From the cell containing the given text, extract its center point as (x, y) coordinate. 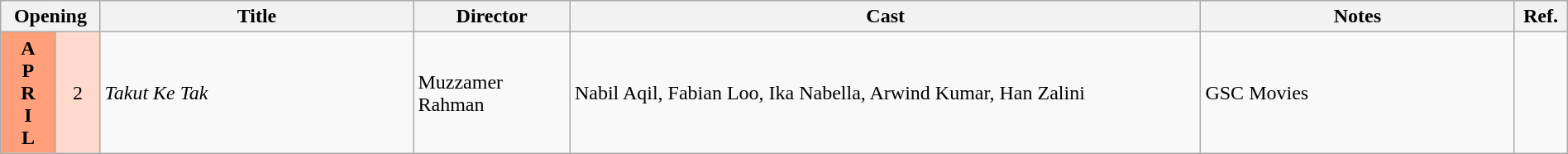
Ref. (1541, 17)
GSC Movies (1358, 93)
Director (491, 17)
Takut Ke Tak (256, 93)
2 (78, 93)
Opening (50, 17)
Muzzamer Rahman (491, 93)
Nabil Aqil, Fabian Loo, Ika Nabella, Arwind Kumar, Han Zalini (885, 93)
Cast (885, 17)
Notes (1358, 17)
APRIL (28, 93)
Title (256, 17)
